Detect which cell encompasses the target text, then output its (X, Y) center coordinate. 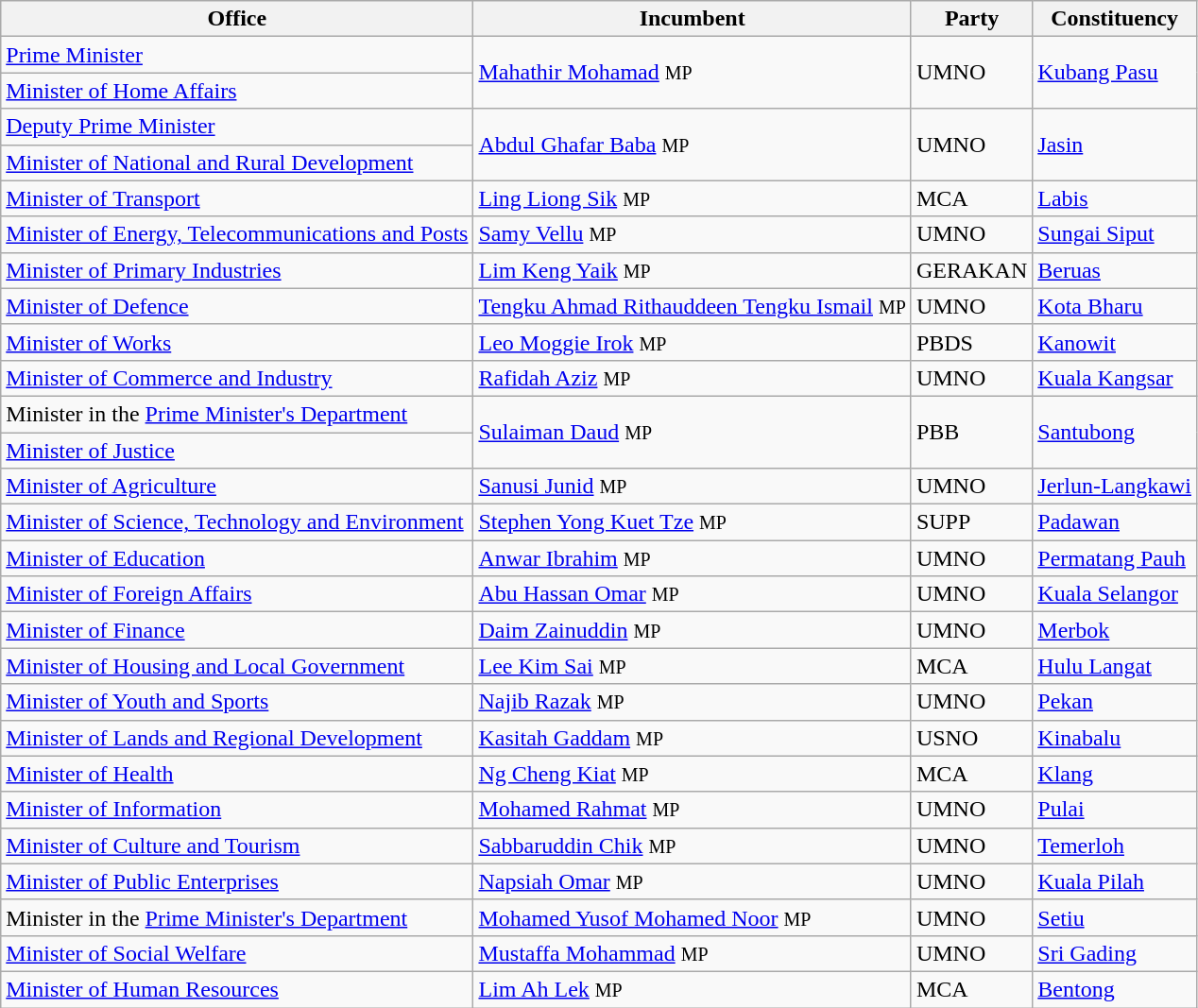
USNO (971, 738)
Prime Minister (237, 55)
Kota Bharu (1115, 306)
Ling Liong Sik MP (692, 198)
Kanowit (1115, 342)
PBDS (971, 342)
Constituency (1115, 19)
Napsiah Omar MP (692, 881)
Lim Keng Yaik MP (692, 270)
Sabbaruddin Chik MP (692, 846)
Deputy Prime Minister (237, 127)
Minister of Culture and Tourism (237, 846)
Minister of Foreign Affairs (237, 594)
Beruas (1115, 270)
Minister of Home Affairs (237, 91)
Abu Hassan Omar MP (692, 594)
Najib Razak MP (692, 702)
Jasin (1115, 145)
Mahathir Mohamad MP (692, 73)
Jerlun-Langkawi (1115, 487)
Pekan (1115, 702)
Hulu Langat (1115, 666)
Minister of Health (237, 774)
Minister of Youth and Sports (237, 702)
Minister of Housing and Local Government (237, 666)
SUPP (971, 522)
Lim Ah Lek MP (692, 989)
Temerloh (1115, 846)
Daim Zainuddin MP (692, 630)
Minister of Human Resources (237, 989)
Minister of Justice (237, 451)
Minister of Social Welfare (237, 953)
Sanusi Junid MP (692, 487)
Minister of Works (237, 342)
Klang (1115, 774)
Kasitah Gaddam MP (692, 738)
Sri Gading (1115, 953)
Minister of Education (237, 558)
Kuala Pilah (1115, 881)
Kinabalu (1115, 738)
Minister of Transport (237, 198)
Minister of Defence (237, 306)
Rafidah Aziz MP (692, 378)
Minister of Science, Technology and Environment (237, 522)
Abdul Ghafar Baba MP (692, 145)
Setiu (1115, 917)
Lee Kim Sai MP (692, 666)
Incumbent (692, 19)
Tengku Ahmad Rithauddeen Tengku Ismail MP (692, 306)
Labis (1115, 198)
Party (971, 19)
Merbok (1115, 630)
Anwar Ibrahim MP (692, 558)
PBB (971, 432)
Padawan (1115, 522)
Ng Cheng Kiat MP (692, 774)
Minister of Public Enterprises (237, 881)
Mustaffa Mohammad MP (692, 953)
Minister of National and Rural Development (237, 162)
Minister of Agriculture (237, 487)
Office (237, 19)
Minister of Energy, Telecommunications and Posts (237, 234)
Santubong (1115, 432)
GERAKAN (971, 270)
Pulai (1115, 810)
Kubang Pasu (1115, 73)
Bentong (1115, 989)
Stephen Yong Kuet Tze MP (692, 522)
Samy Vellu MP (692, 234)
Sungai Siput (1115, 234)
Minister of Commerce and Industry (237, 378)
Mohamed Yusof Mohamed Noor MP (692, 917)
Kuala Kangsar (1115, 378)
Leo Moggie Irok MP (692, 342)
Kuala Selangor (1115, 594)
Sulaiman Daud MP (692, 432)
Minister of Finance (237, 630)
Minister of Lands and Regional Development (237, 738)
Minister of Primary Industries (237, 270)
Mohamed Rahmat MP (692, 810)
Permatang Pauh (1115, 558)
Minister of Information (237, 810)
